Output the (X, Y) coordinate of the center of the cell containing the given text.  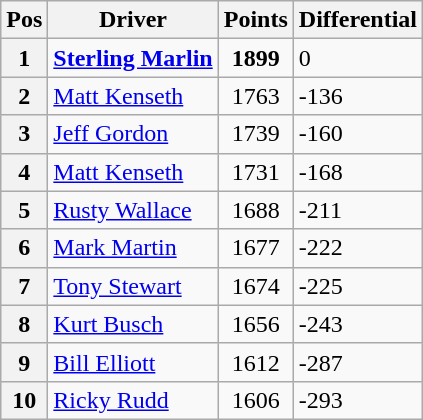
3 (24, 134)
Rusty Wallace (133, 210)
2 (24, 96)
-287 (358, 362)
1677 (256, 248)
-243 (358, 324)
-168 (358, 172)
1763 (256, 96)
-160 (358, 134)
Bill Elliott (133, 362)
-136 (358, 96)
6 (24, 248)
1688 (256, 210)
7 (24, 286)
-222 (358, 248)
-225 (358, 286)
-293 (358, 400)
1674 (256, 286)
Sterling Marlin (133, 58)
Kurt Busch (133, 324)
-211 (358, 210)
Mark Martin (133, 248)
5 (24, 210)
Jeff Gordon (133, 134)
Differential (358, 20)
Points (256, 20)
9 (24, 362)
Ricky Rudd (133, 400)
1 (24, 58)
Pos (24, 20)
4 (24, 172)
Driver (133, 20)
1612 (256, 362)
Tony Stewart (133, 286)
1731 (256, 172)
10 (24, 400)
1606 (256, 400)
1899 (256, 58)
8 (24, 324)
0 (358, 58)
1656 (256, 324)
1739 (256, 134)
